Identify which cell holds the provided text, then report its [x, y] central coordinate. 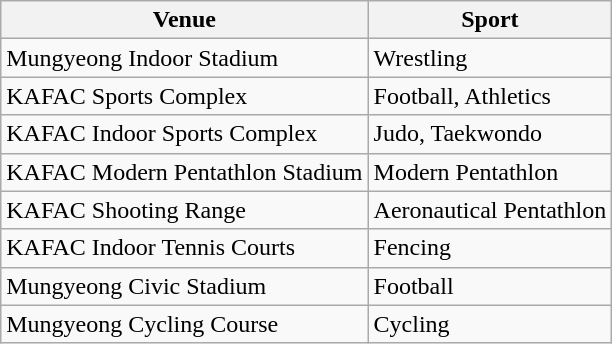
KAFAC Indoor Sports Complex [184, 134]
Venue [184, 20]
KAFAC Shooting Range [184, 210]
Mungyeong Indoor Stadium [184, 58]
Aeronautical Pentathlon [490, 210]
Mungyeong Civic Stadium [184, 286]
KAFAC Sports Complex [184, 96]
Cycling [490, 324]
Football, Athletics [490, 96]
KAFAC Indoor Tennis Courts [184, 248]
Wrestling [490, 58]
Sport [490, 20]
Fencing [490, 248]
Judo, Taekwondo [490, 134]
Football [490, 286]
KAFAC Modern Pentathlon Stadium [184, 172]
Mungyeong Cycling Course [184, 324]
Modern Pentathlon [490, 172]
